Output the (x, y) coordinate of the center of the cell containing the given text.  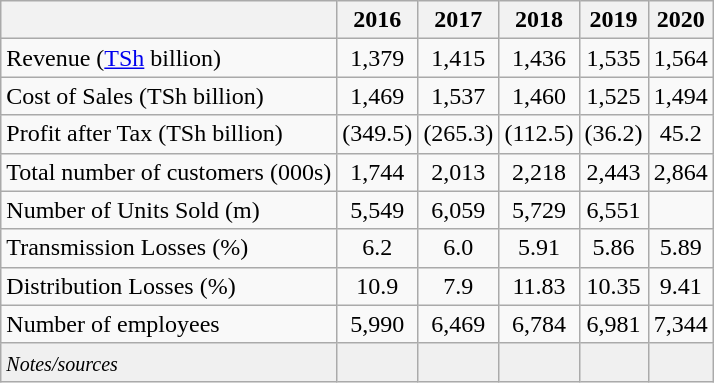
Transmission Losses (%) (169, 248)
10.35 (614, 286)
1,525 (614, 96)
5,990 (378, 324)
2017 (458, 20)
2,013 (458, 172)
11.83 (539, 286)
6,059 (458, 210)
1,415 (458, 58)
Profit after Tax (TSh billion) (169, 134)
7,344 (680, 324)
2020 (680, 20)
1,535 (614, 58)
5,549 (378, 210)
2,864 (680, 172)
(349.5) (378, 134)
Notes/sources (169, 362)
Distribution Losses (%) (169, 286)
2016 (378, 20)
1,564 (680, 58)
(112.5) (539, 134)
5.89 (680, 248)
2,443 (614, 172)
1,537 (458, 96)
1,379 (378, 58)
Revenue (TSh billion) (169, 58)
1,494 (680, 96)
(265.3) (458, 134)
6.2 (378, 248)
5.86 (614, 248)
1,744 (378, 172)
7.9 (458, 286)
(36.2) (614, 134)
2019 (614, 20)
45.2 (680, 134)
6,551 (614, 210)
5,729 (539, 210)
6,981 (614, 324)
6,784 (539, 324)
5.91 (539, 248)
Number of Units Sold (m) (169, 210)
Cost of Sales (TSh billion) (169, 96)
2,218 (539, 172)
1,460 (539, 96)
1,469 (378, 96)
6.0 (458, 248)
9.41 (680, 286)
6,469 (458, 324)
Total number of customers (000s) (169, 172)
1,436 (539, 58)
Number of employees (169, 324)
10.9 (378, 286)
2018 (539, 20)
